From the cell containing the given text, extract its center point as (x, y) coordinate. 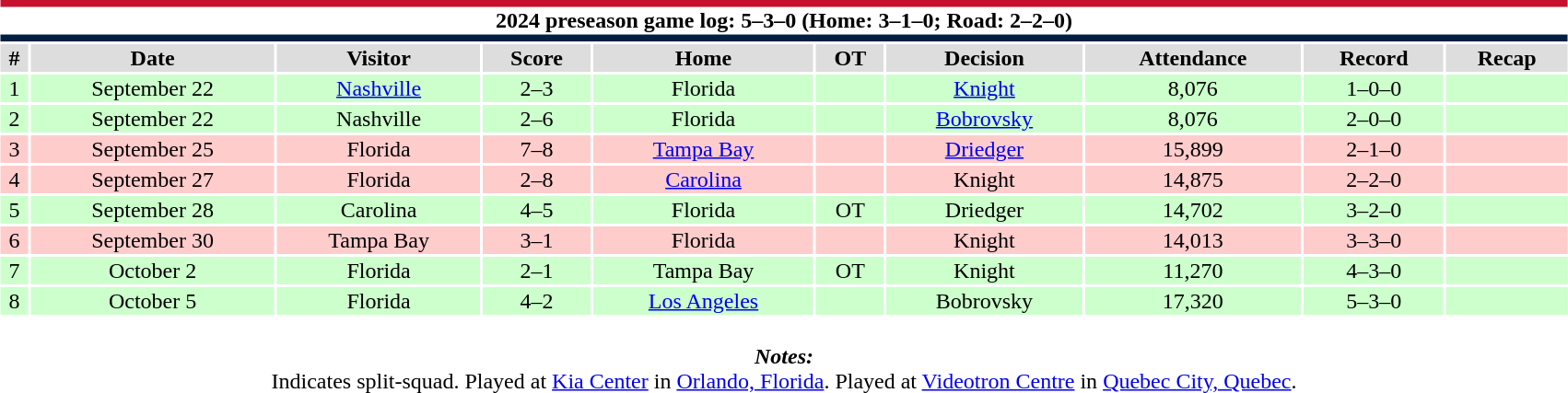
2–8 (536, 179)
4–2 (536, 301)
Home (704, 58)
September 25 (153, 149)
6 (15, 240)
2–2–0 (1374, 179)
September 30 (153, 240)
Date (153, 58)
3–3–0 (1374, 240)
September 27 (153, 179)
Visitor (379, 58)
2024 preseason game log: 5–3–0 (Home: 3–1–0; Road: 2–2–0) (784, 20)
3–2–0 (1374, 210)
Recap (1507, 58)
5 (15, 210)
7 (15, 271)
1–0–0 (1374, 88)
4 (15, 179)
11,270 (1192, 271)
8 (15, 301)
October 2 (153, 271)
October 5 (153, 301)
4–3–0 (1374, 271)
17,320 (1192, 301)
2–3 (536, 88)
7–8 (536, 149)
September 28 (153, 210)
Score (536, 58)
2–1–0 (1374, 149)
14,702 (1192, 210)
3–1 (536, 240)
2–0–0 (1374, 119)
14,875 (1192, 179)
Decision (985, 58)
2 (15, 119)
5–3–0 (1374, 301)
15,899 (1192, 149)
14,013 (1192, 240)
Attendance (1192, 58)
4–5 (536, 210)
2–6 (536, 119)
2–1 (536, 271)
Los Angeles (704, 301)
1 (15, 88)
Record (1374, 58)
3 (15, 149)
# (15, 58)
